Return (x, y) of the center of cell containing provided text 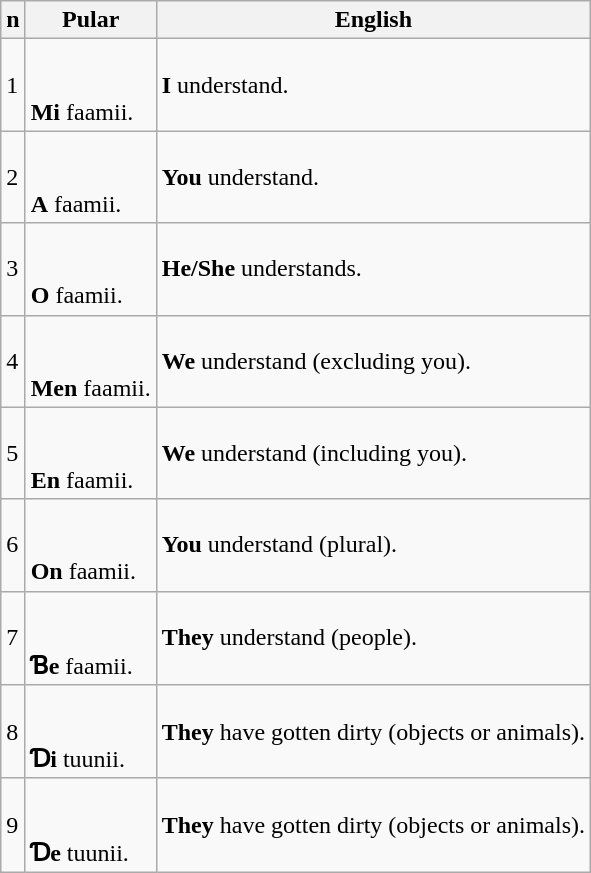
You understand. (373, 177)
1 (13, 85)
En faamii. (90, 453)
I understand. (373, 85)
He/She understands. (373, 269)
Men faamii. (90, 361)
English (373, 20)
Ɗi tuunii. (90, 732)
Ɗe tuunii. (90, 825)
n (13, 20)
5 (13, 453)
9 (13, 825)
2 (13, 177)
8 (13, 732)
A faamii. (90, 177)
On faamii. (90, 545)
Mi faamii. (90, 85)
7 (13, 638)
We understand (including you). (373, 453)
3 (13, 269)
Ɓe faamii. (90, 638)
6 (13, 545)
O faamii. (90, 269)
Pular (90, 20)
They understand (people). (373, 638)
4 (13, 361)
You understand (plural). (373, 545)
We understand (excluding you). (373, 361)
